Find where the given text appears and provide that cell's center as (X, Y) coordinate. 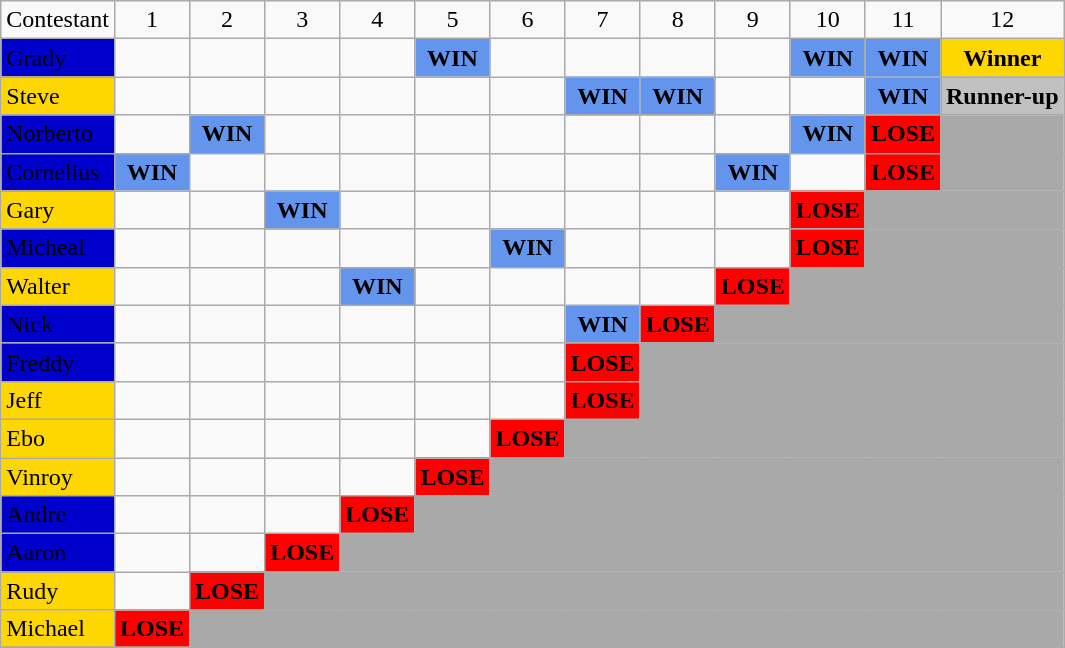
Runner-up (1002, 96)
Contestant (58, 20)
8 (678, 20)
Walter (58, 286)
Vinroy (58, 477)
12 (1002, 20)
1 (152, 20)
Norberto (58, 134)
Steve (58, 96)
Nick (58, 324)
Micheal (58, 248)
6 (528, 20)
7 (602, 20)
Jeff (58, 400)
11 (902, 20)
9 (752, 20)
5 (452, 20)
Gary (58, 210)
Freddy (58, 362)
Rudy (58, 591)
4 (378, 20)
Michael (58, 629)
Aaron (58, 553)
2 (228, 20)
Cornelius (58, 172)
Andre (58, 515)
Ebo (58, 438)
10 (828, 20)
Winner (1002, 58)
Grady (58, 58)
3 (302, 20)
